Find where the given text appears and provide that cell's center as (x, y) coordinate. 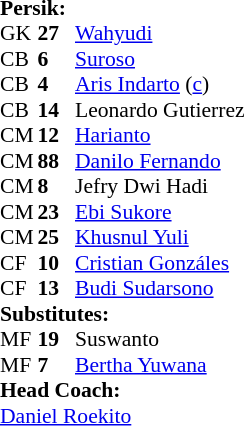
10 (57, 263)
23 (57, 212)
8 (57, 187)
27 (57, 33)
88 (57, 161)
7 (57, 365)
6 (57, 59)
14 (57, 110)
12 (57, 135)
GK (19, 33)
19 (57, 339)
25 (57, 237)
4 (57, 85)
13 (57, 289)
